Capture the cell that displays the provided text and extract its (X, Y) central coordinate. 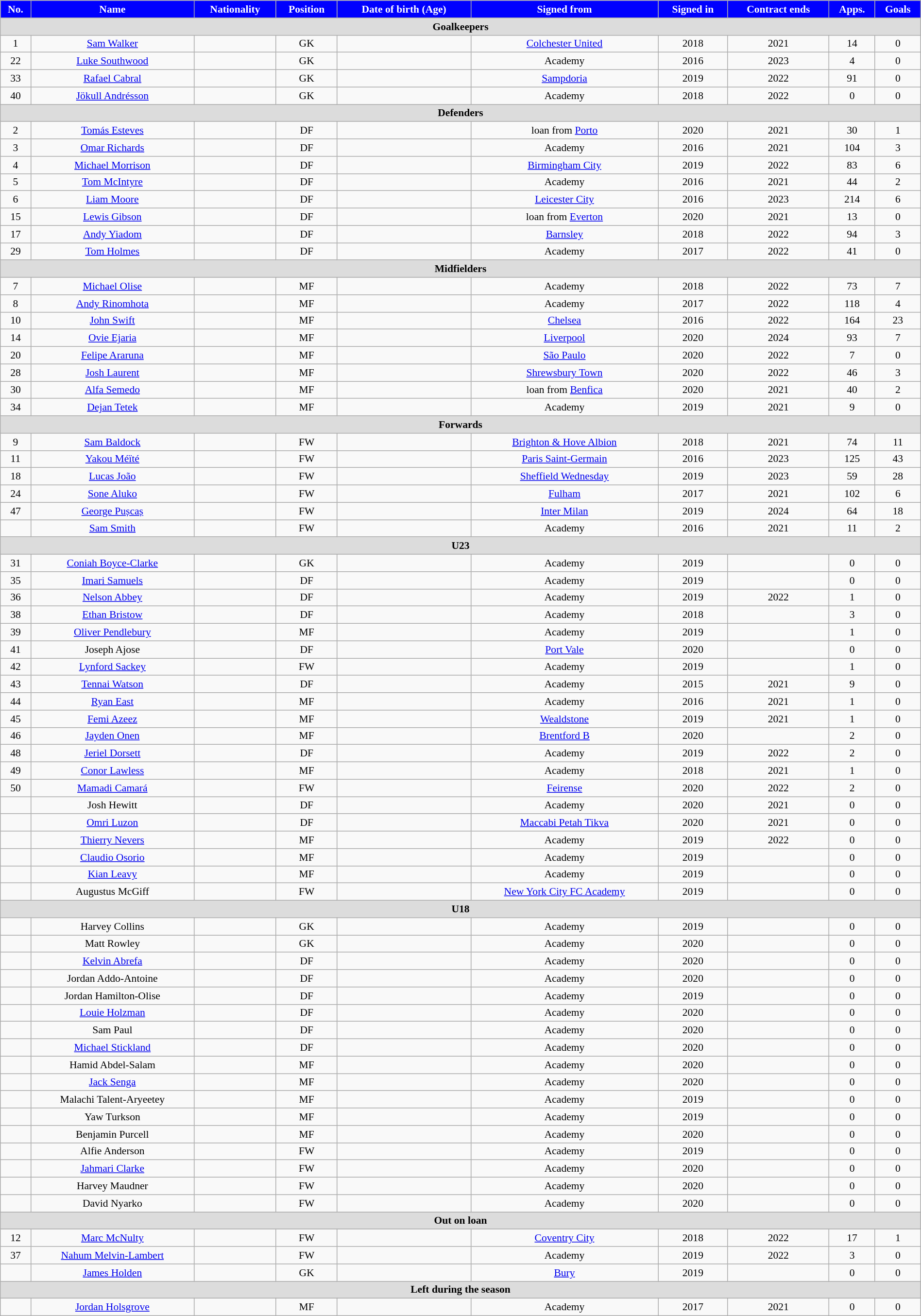
Fulham (564, 494)
David Nyarko (112, 1203)
42 (16, 667)
Hamid Abdel-Salam (112, 1065)
12 (16, 1238)
83 (852, 165)
Signed from (564, 9)
Maccabi Petah Tikva (564, 823)
24 (16, 494)
São Paulo (564, 356)
U23 (460, 546)
Tom Holmes (112, 252)
Malachi Talent-Aryeetey (112, 1100)
104 (852, 148)
Sam Walker (112, 44)
Imari Samuels (112, 581)
93 (852, 338)
2015 (693, 684)
59 (852, 477)
Sam Baldock (112, 442)
Lewis Gibson (112, 217)
Liam Moore (112, 200)
Jordan Holsgrove (112, 1307)
Jack Senga (112, 1082)
8 (16, 304)
125 (852, 459)
Jeriel Dorsett (112, 753)
Jayden Onen (112, 736)
Ethan Bristow (112, 615)
Thierry Nevers (112, 840)
Yakou Méïté (112, 459)
Lynford Sackey (112, 667)
118 (852, 304)
Michael Stickland (112, 1048)
Nelson Abbey (112, 598)
20 (16, 356)
Colchester United (564, 44)
Jordan Addo-Antoine (112, 978)
Brentford B (564, 736)
Liverpool (564, 338)
35 (16, 581)
loan from Porto (564, 131)
Chelsea (564, 321)
Josh Hewitt (112, 805)
No. (16, 9)
48 (16, 753)
Alfie Anderson (112, 1151)
Goals (898, 9)
Joseph Ajose (112, 649)
Wealdstone (564, 719)
94 (852, 234)
Apps. (852, 9)
164 (852, 321)
13 (852, 217)
Defenders (460, 113)
Coniah Boyce-Clarke (112, 563)
Nationality (235, 9)
loan from Everton (564, 217)
Ovie Ejaria (112, 338)
49 (16, 771)
214 (852, 200)
Position (307, 9)
Birmingham City (564, 165)
Left during the season (460, 1290)
Jahmari Clarke (112, 1169)
Harvey Maudner (112, 1186)
loan from Benfica (564, 390)
15 (16, 217)
Tomás Esteves (112, 131)
31 (16, 563)
John Swift (112, 321)
36 (16, 598)
39 (16, 632)
Josh Laurent (112, 373)
Luke Southwood (112, 61)
Yaw Turkson (112, 1117)
James Holden (112, 1273)
Midfielders (460, 269)
Lucas João (112, 477)
Barnsley (564, 234)
Mamadi Camará (112, 788)
Alfa Semedo (112, 390)
Coventry City (564, 1238)
Matt Rowley (112, 944)
Rafael Cabral (112, 79)
Augustus McGiff (112, 892)
34 (16, 408)
Sam Smith (112, 529)
Dejan Tetek (112, 408)
Kian Leavy (112, 874)
Nahum Melvin-Lambert (112, 1255)
Sone Aluko (112, 494)
Sam Paul (112, 1030)
Tennai Watson (112, 684)
Bury (564, 1273)
Andy Rinomhota (112, 304)
37 (16, 1255)
29 (16, 252)
Sheffield Wednesday (564, 477)
50 (16, 788)
Oliver Pendlebury (112, 632)
Claudio Osorio (112, 857)
Omar Richards (112, 148)
Felipe Araruna (112, 356)
Sampdoria (564, 79)
Paris Saint-Germain (564, 459)
Benjamin Purcell (112, 1134)
Michael Morrison (112, 165)
Jordan Hamilton-Olise (112, 996)
74 (852, 442)
Michael Olise (112, 286)
Omri Luzon (112, 823)
Conor Lawless (112, 771)
Harvey Collins (112, 926)
Marc McNulty (112, 1238)
33 (16, 79)
Kelvin Abrefa (112, 961)
Andy Yiadom (112, 234)
102 (852, 494)
Forwards (460, 425)
38 (16, 615)
Tom McIntyre (112, 182)
Contract ends (778, 9)
Inter Milan (564, 511)
George Pușcaș (112, 511)
64 (852, 511)
Name (112, 9)
Louie Holzman (112, 1013)
New York City FC Academy (564, 892)
Out on loan (460, 1221)
23 (898, 321)
47 (16, 511)
Brighton & Hove Albion (564, 442)
Port Vale (564, 649)
Date of birth (Age) (404, 9)
Ryan East (112, 701)
Feirense (564, 788)
91 (852, 79)
Femi Azeez (112, 719)
45 (16, 719)
10 (16, 321)
73 (852, 286)
22 (16, 61)
Shrewsbury Town (564, 373)
Goalkeepers (460, 27)
Jökull Andrésson (112, 96)
Leicester City (564, 200)
5 (16, 182)
U18 (460, 909)
Signed in (693, 9)
